Return the [x, y] coordinate for the center point of the cell that contains the specified text.  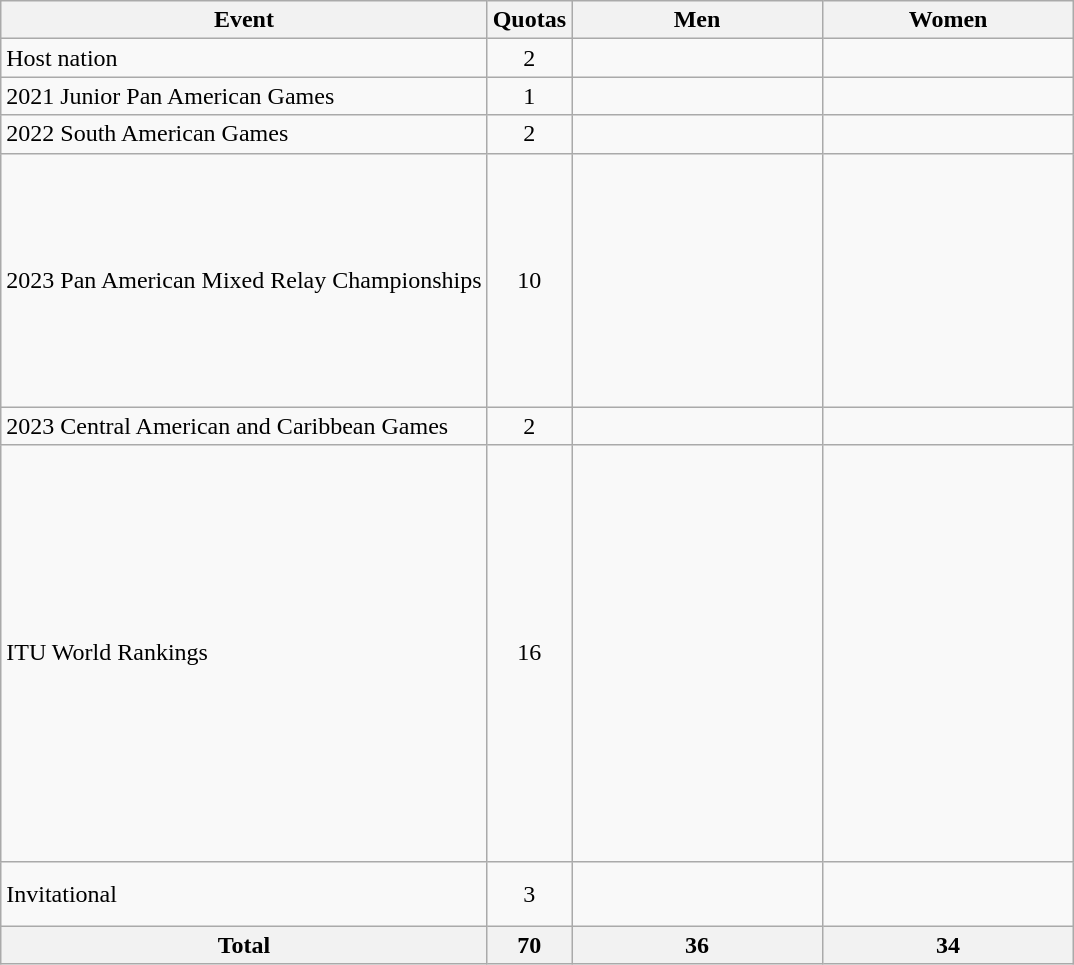
34 [948, 945]
2022 South American Games [244, 134]
2021 Junior Pan American Games [244, 96]
2023 Pan American Mixed Relay Championships [244, 280]
Event [244, 20]
Women [948, 20]
Quotas [529, 20]
70 [529, 945]
Host nation [244, 58]
Total [244, 945]
16 [529, 653]
ITU World Rankings [244, 653]
2023 Central American and Caribbean Games [244, 426]
Men [698, 20]
36 [698, 945]
10 [529, 280]
1 [529, 96]
Invitational [244, 894]
3 [529, 894]
